Capture the cell that displays the provided text and extract its (x, y) central coordinate. 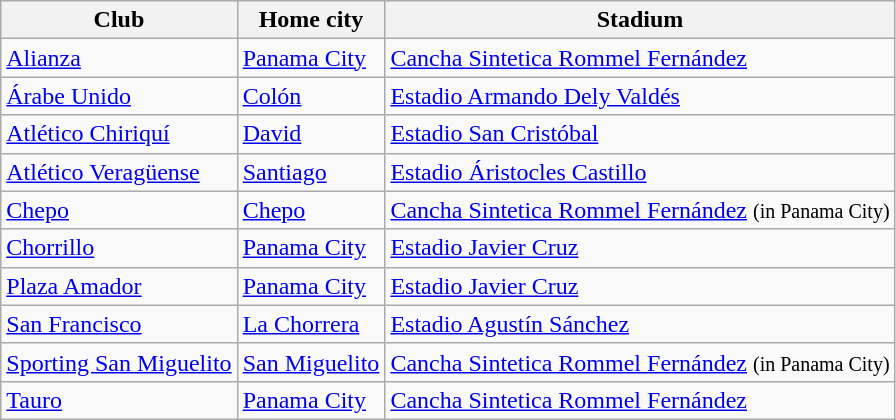
Estadio Armando Dely Valdés (640, 96)
Colón (311, 96)
Tauro (119, 400)
San Miguelito (311, 362)
Estadio Agustín Sánchez (640, 324)
Club (119, 20)
La Chorrera (311, 324)
Árabe Unido (119, 96)
David (311, 134)
Atlético Chiriquí (119, 134)
San Francisco (119, 324)
Sporting San Miguelito (119, 362)
Santiago (311, 172)
Atlético Veragüense (119, 172)
Chorrillo (119, 248)
Estadio Áristocles Castillo (640, 172)
Estadio San Cristóbal (640, 134)
Home city (311, 20)
Stadium (640, 20)
Alianza (119, 58)
Plaza Amador (119, 286)
